Return the [x, y] coordinate for the center point of the cell that contains the specified text.  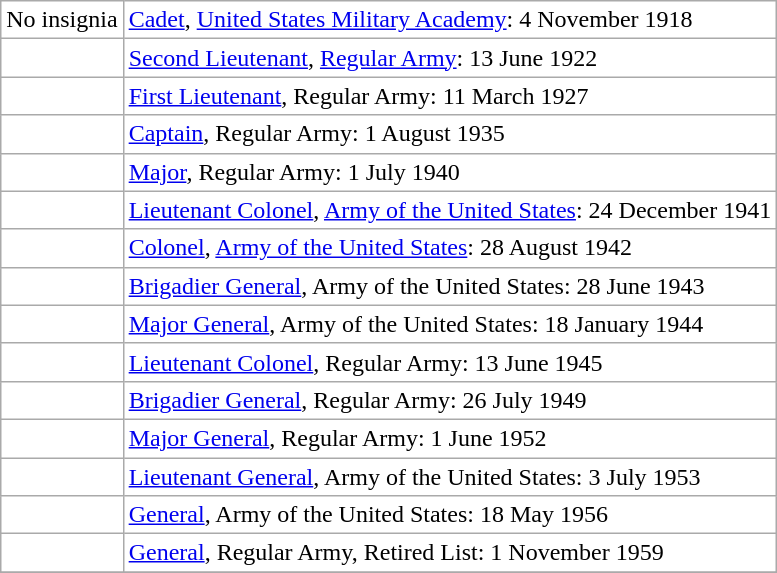
Major General, Regular Army: 1 June 1952 [450, 438]
Brigadier General, Regular Army: 26 July 1949 [450, 400]
No insignia [62, 20]
Brigadier General, Army of the United States: 28 June 1943 [450, 286]
Lieutenant General, Army of the United States: 3 July 1953 [450, 477]
Second Lieutenant, Regular Army: 13 June 1922 [450, 58]
General, Army of the United States: 18 May 1956 [450, 515]
Lieutenant Colonel, Regular Army: 13 June 1945 [450, 362]
Cadet, United States Military Academy: 4 November 1918 [450, 20]
Major, Regular Army: 1 July 1940 [450, 172]
General, Regular Army, Retired List: 1 November 1959 [450, 553]
First Lieutenant, Regular Army: 11 March 1927 [450, 96]
Major General, Army of the United States: 18 January 1944 [450, 324]
Lieutenant Colonel, Army of the United States: 24 December 1941 [450, 210]
Colonel, Army of the United States: 28 August 1942 [450, 248]
Captain, Regular Army: 1 August 1935 [450, 134]
